Find where the given text appears and provide that cell's center as (X, Y) coordinate. 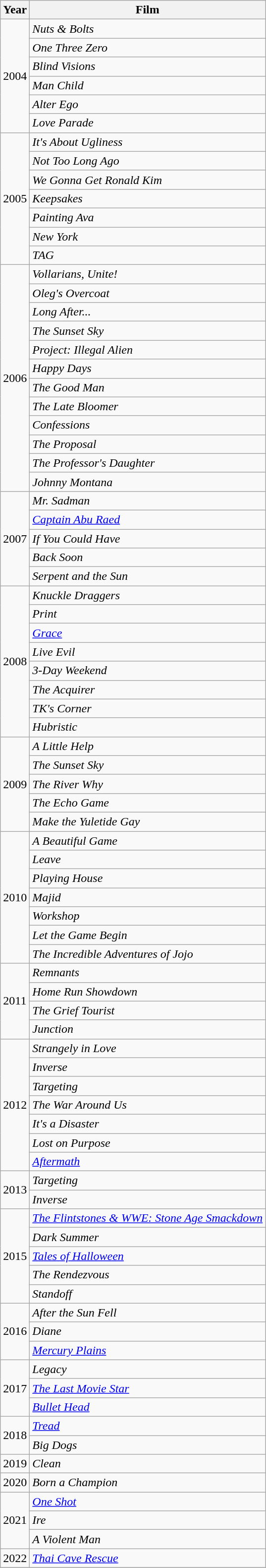
2008 (15, 661)
After the Sun Fell (148, 1313)
Hubristic (148, 727)
2010 (15, 897)
Back Soon (148, 558)
TAG (148, 255)
Born a Champion (148, 1483)
Majid (148, 897)
Happy Days (148, 369)
Film (148, 10)
If You Could Have (148, 538)
Confessions (148, 425)
It's a Disaster (148, 1124)
We Gonna Get Ronald Kim (148, 180)
Love Parade (148, 123)
Home Run Showdown (148, 992)
3-Day Weekend (148, 671)
Mr. Sadman (148, 501)
Clean (148, 1464)
Alter Ego (148, 104)
Strangely in Love (148, 1048)
Oleg's Overcoat (148, 293)
The Last Movie Star (148, 1388)
2019 (15, 1464)
The Incredible Adventures of Jojo (148, 954)
Tales of Halloween (148, 1256)
2021 (15, 1520)
Workshop (148, 916)
The Grief Tourist (148, 1010)
The Professor's Daughter (148, 463)
The Late Bloomer (148, 406)
2004 (15, 76)
Remnants (148, 973)
The Acquirer (148, 690)
Not Too Long Ago (148, 161)
2015 (15, 1256)
Junction (148, 1029)
Blind Visions (148, 66)
One Shot (148, 1502)
Bullet Head (148, 1407)
2009 (15, 784)
Make the Yuletide Gay (148, 821)
2016 (15, 1331)
Serpent and the Sun (148, 576)
Dark Summer (148, 1237)
Johnny Montana (148, 482)
The Proposal (148, 444)
Man Child (148, 85)
Live Evil (148, 652)
New York (148, 237)
2007 (15, 538)
Keepsakes (148, 198)
The Rendezvous (148, 1275)
Leave (148, 860)
Painting Ava (148, 217)
A Beautiful Game (148, 841)
The War Around Us (148, 1105)
Aftermath (148, 1162)
2012 (15, 1105)
Lost on Purpose (148, 1142)
2018 (15, 1435)
Print (148, 614)
Mercury Plains (148, 1350)
Captain Abu Raed (148, 519)
2013 (15, 1190)
Nuts & Bolts (148, 29)
2011 (15, 1001)
TK's Corner (148, 708)
2022 (15, 1558)
Vollarians, Unite! (148, 274)
It's About Ugliness (148, 142)
Tread (148, 1426)
2020 (15, 1483)
The Echo Game (148, 803)
2006 (15, 378)
2017 (15, 1388)
Project: Illegal Alien (148, 350)
Standoff (148, 1294)
Legacy (148, 1369)
A Violent Man (148, 1539)
Grace (148, 633)
Knuckle Draggers (148, 595)
One Three Zero (148, 48)
A Little Help (148, 746)
Let the Game Begin (148, 935)
The River Why (148, 784)
Year (15, 10)
Ire (148, 1520)
Playing House (148, 878)
Diane (148, 1331)
Thai Cave Rescue (148, 1558)
Long After... (148, 312)
Big Dogs (148, 1445)
The Good Man (148, 387)
The Flintstones & WWE: Stone Age Smackdown (148, 1218)
2005 (15, 198)
